Extract the (x, y) coordinate from the center of the cell holding the provided text.  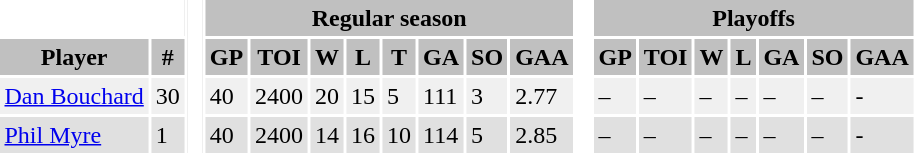
30 (168, 96)
15 (364, 96)
Phil Myre (74, 135)
Player (74, 57)
Playoffs (754, 18)
Regular season (389, 18)
114 (442, 135)
1 (168, 135)
T (400, 57)
10 (400, 135)
# (168, 57)
Dan Bouchard (74, 96)
2.85 (542, 135)
111 (442, 96)
3 (488, 96)
16 (364, 135)
2.77 (542, 96)
14 (328, 135)
20 (328, 96)
